Capture the cell that displays the provided text and extract its (X, Y) central coordinate. 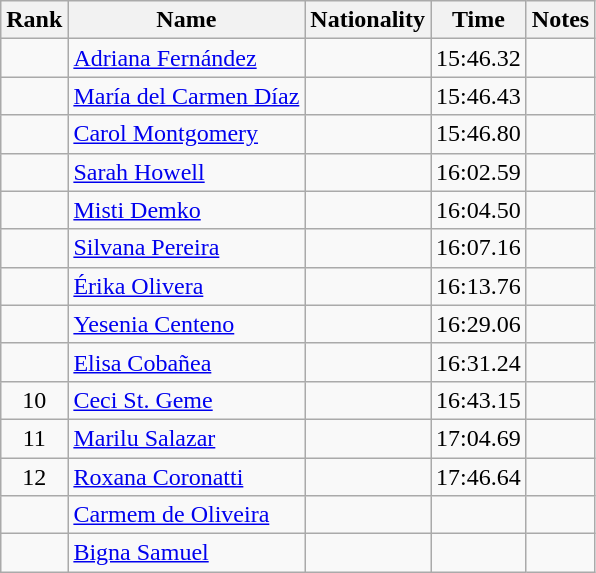
Roxana Coronatti (186, 477)
Nationality (368, 20)
15:46.80 (479, 134)
17:46.64 (479, 477)
Carol Montgomery (186, 134)
Time (479, 20)
16:07.16 (479, 248)
16:02.59 (479, 172)
Sarah Howell (186, 172)
15:46.32 (479, 58)
Adriana Fernández (186, 58)
María del Carmen Díaz (186, 96)
16:43.15 (479, 400)
16:31.24 (479, 362)
16:04.50 (479, 210)
10 (34, 400)
Bigna Samuel (186, 553)
Yesenia Centeno (186, 324)
Érika Olivera (186, 286)
Name (186, 20)
Carmem de Oliveira (186, 515)
Ceci St. Geme (186, 400)
Rank (34, 20)
16:13.76 (479, 286)
12 (34, 477)
17:04.69 (479, 438)
Marilu Salazar (186, 438)
11 (34, 438)
15:46.43 (479, 96)
16:29.06 (479, 324)
Silvana Pereira (186, 248)
Notes (560, 20)
Misti Demko (186, 210)
Elisa Cobañea (186, 362)
